Scan for the cell matching the given text and deliver its (X, Y) coordinate at center. 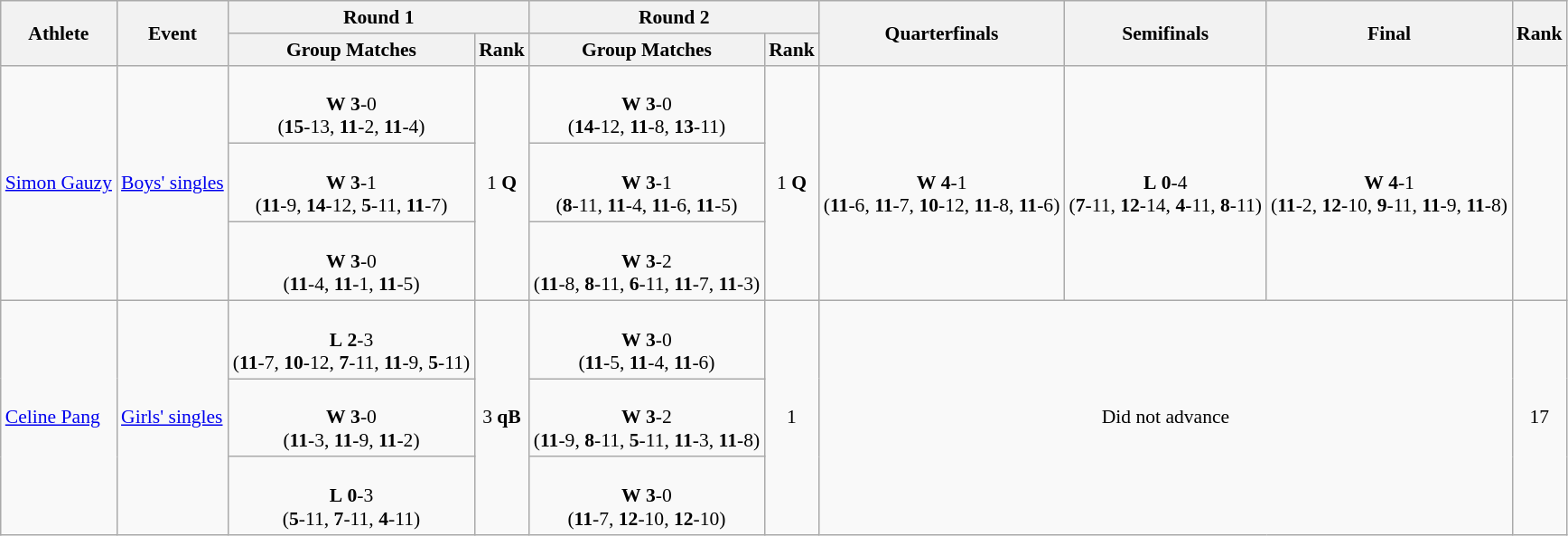
Semifinals (1165, 33)
Quarterfinals (942, 33)
W 3-1 (8-11, 11-4, 11-6, 11-5) (647, 183)
Boys' singles (173, 183)
Round 1 (379, 17)
W 3-0 (11-4, 11-1, 11-5) (351, 262)
17 (1539, 418)
Athlete (59, 33)
W 4-1 (11-2, 12-10, 9-11, 11-9, 11-8) (1389, 183)
Celine Pang (59, 418)
Girls' singles (173, 418)
L 0-3 (5-11, 7-11, 4-11) (351, 497)
Round 2 (674, 17)
W 3-0 (11-3, 11-9, 11-2) (351, 418)
L 0-4 (7-11, 12-14, 4-11, 8-11) (1165, 183)
Event (173, 33)
W 3-2 (11-8, 8-11, 6-11, 11-7, 11-3) (647, 262)
W 3-0 (15-13, 11-2, 11-4) (351, 105)
W 3-0 (11-7, 12-10, 12-10) (647, 497)
Simon Gauzy (59, 183)
3 qB (502, 418)
W 3-0 (14-12, 11-8, 13-11) (647, 105)
Final (1389, 33)
W 3-2 (11-9, 8-11, 5-11, 11-3, 11-8) (647, 418)
1 (791, 418)
W 3-0 (11-5, 11-4, 11-6) (647, 340)
L 2-3 (11-7, 10-12, 7-11, 11-9, 5-11) (351, 340)
W 3-1 (11-9, 14-12, 5-11, 11-7) (351, 183)
W 4-1 (11-6, 11-7, 10-12, 11-8, 11-6) (942, 183)
Did not advance (1165, 418)
